Provide the (x, y) coordinate of the cell's center where the given text is located.  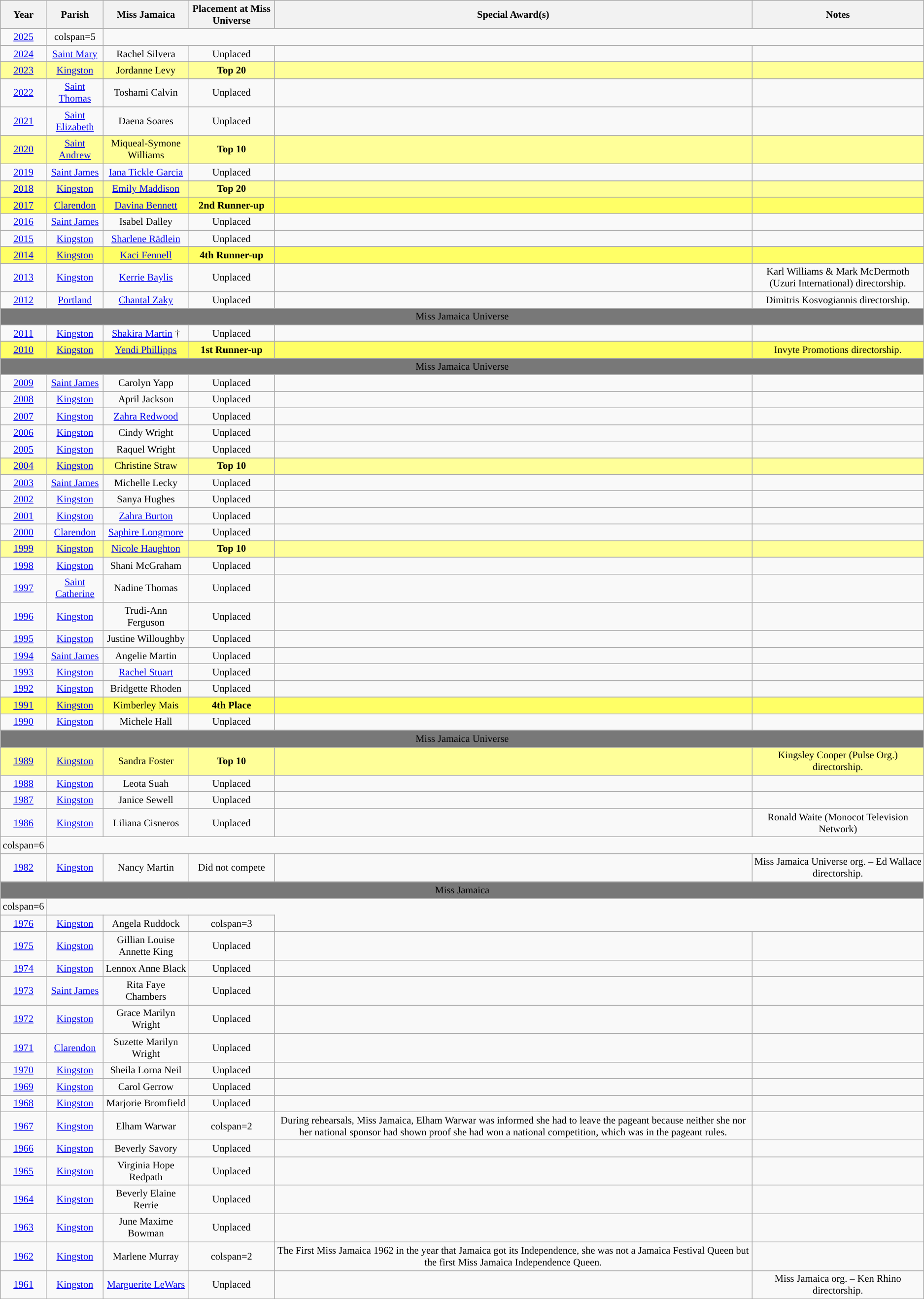
Saphire Longmore (146, 532)
Carol Gerrow (146, 1087)
2001 (24, 516)
1986 (24, 823)
Elham Warwar (146, 1126)
2025 (24, 37)
2022 (24, 93)
1973 (24, 991)
Michele Hall (146, 722)
Shani McGraham (146, 565)
Invyte Promotions directorship. (838, 350)
2011 (24, 333)
2020 (24, 149)
Kaci Fennell (146, 255)
Emily Maddison (146, 189)
Saint Thomas (75, 93)
2000 (24, 532)
Nicole Haughton (146, 549)
Chantal Zaky (146, 300)
Bridgette Rhoden (146, 689)
colspan=3 (231, 923)
Saint Mary (75, 54)
1993 (24, 672)
Nadine Thomas (146, 588)
Lennox Anne Black (146, 968)
1970 (24, 1070)
Saint Catherine (75, 588)
2023 (24, 70)
Placement at Miss Universe (231, 14)
Rachel Silvera (146, 54)
Marjorie Bromfield (146, 1103)
1968 (24, 1103)
Dimitris Kosvogiannis directorship. (838, 300)
Portland (75, 300)
Miss Jamaica Universe org. – Ed Wallace directorship. (838, 868)
Grace Marilyn Wright (146, 1019)
2009 (24, 383)
Miqueal-Symone Williams (146, 149)
Justine Willoughby (146, 639)
Rachel Stuart (146, 672)
Nancy Martin (146, 868)
Karl Williams & Mark McDermoth (Uzuri International) directorship. (838, 278)
Raquel Wright (146, 449)
April Jackson (146, 399)
colspan=5 (75, 37)
2024 (24, 54)
2008 (24, 399)
Beverly Savory (146, 1148)
1969 (24, 1087)
2016 (24, 222)
Gillian Louise Annette King (146, 946)
2002 (24, 499)
1974 (24, 968)
1999 (24, 549)
1961 (24, 1285)
Leota Suah (146, 783)
Trudi-Ann Ferguson (146, 616)
4th Runner-up (231, 255)
Virginia Hope Redpath (146, 1171)
Michelle Lecky (146, 483)
1963 (24, 1228)
Saint Andrew (75, 149)
Year (24, 14)
1967 (24, 1126)
2006 (24, 433)
1972 (24, 1019)
Did not compete (231, 868)
2010 (24, 350)
Zahra Burton (146, 516)
1964 (24, 1199)
Daena Soares (146, 121)
Kimberley Mais (146, 705)
2nd Runner-up (231, 205)
2019 (24, 172)
Angelie Martin (146, 656)
Liliana Cisneros (146, 823)
Angela Ruddock (146, 923)
Suzette Marilyn Wright (146, 1048)
1976 (24, 923)
1990 (24, 722)
Christine Straw (146, 466)
2018 (24, 189)
1987 (24, 800)
Kingsley Cooper (Pulse Org.) directorship. (838, 761)
Miss Jamaica org. – Ken Rhino directorship. (838, 1285)
1975 (24, 946)
Isabel Dalley (146, 222)
1966 (24, 1148)
Kerrie Baylis (146, 278)
Yendi Phillipps (146, 350)
Sharlene Rädlein (146, 239)
Ronald Waite (Monocot Television Network) (838, 823)
1992 (24, 689)
1994 (24, 656)
1998 (24, 565)
June Maxime Bowman (146, 1228)
2014 (24, 255)
Notes (838, 14)
Saint Elizabeth (75, 121)
1982 (24, 868)
2004 (24, 466)
Sandra Foster (146, 761)
1989 (24, 761)
Toshami Calvin (146, 93)
Beverly Elaine Rerrie (146, 1199)
Zahra Redwood (146, 416)
1988 (24, 783)
1991 (24, 705)
1st Runner-up (231, 350)
2017 (24, 205)
1996 (24, 616)
Carolyn Yapp (146, 383)
Rita Faye Chambers (146, 991)
Davina Bennett (146, 205)
1995 (24, 639)
Jordanne Levy (146, 70)
1965 (24, 1171)
1962 (24, 1256)
Shakira Martin † (146, 333)
Parish (75, 14)
2007 (24, 416)
4th Place (231, 705)
Sheila Lorna Neil (146, 1070)
1997 (24, 588)
Sanya Hughes (146, 499)
Janice Sewell (146, 800)
2012 (24, 300)
2005 (24, 449)
Iana Tickle Garcia (146, 172)
2021 (24, 121)
Cindy Wright (146, 433)
Marlene Murray (146, 1256)
Marguerite LeWars (146, 1285)
2013 (24, 278)
Special Award(s) (513, 14)
2015 (24, 239)
1971 (24, 1048)
2003 (24, 483)
